Detect which cell encompasses the target text, then output its [X, Y] center coordinate. 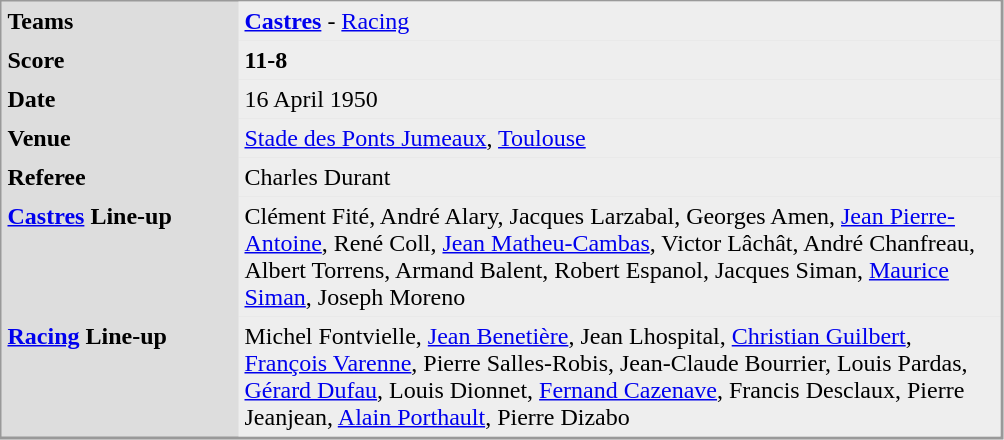
Referee [120, 178]
Date [120, 100]
11-8 [619, 60]
Racing Line-up [120, 376]
Teams [120, 22]
Score [120, 60]
Castres Line-up [120, 256]
Stade des Ponts Jumeaux, Toulouse [619, 138]
Charles Durant [619, 178]
Castres - Racing [619, 22]
16 April 1950 [619, 100]
Venue [120, 138]
